From the cell containing the given text, extract its center point as (X, Y) coordinate. 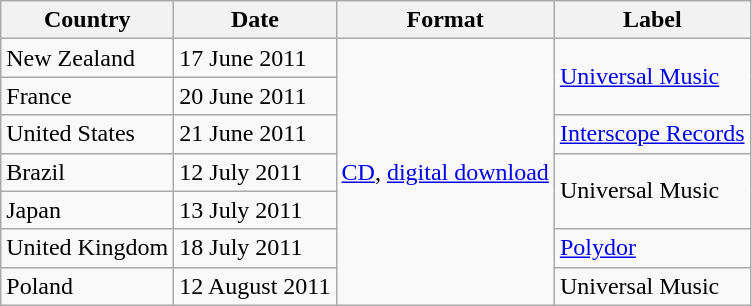
21 June 2011 (255, 134)
13 July 2011 (255, 210)
United States (88, 134)
Label (652, 20)
Japan (88, 210)
Brazil (88, 172)
12 July 2011 (255, 172)
Poland (88, 286)
France (88, 96)
20 June 2011 (255, 96)
CD, digital download (445, 172)
Interscope Records (652, 134)
17 June 2011 (255, 58)
Format (445, 20)
United Kingdom (88, 248)
Polydor (652, 248)
Date (255, 20)
Country (88, 20)
New Zealand (88, 58)
18 July 2011 (255, 248)
12 August 2011 (255, 286)
